For the text-containing cell, return its midpoint in [x, y] coordinate format. 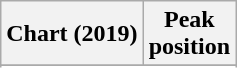
Peakposition [189, 34]
Chart (2019) [72, 34]
